Return the [X, Y] coordinate for the center point of the cell that contains the specified text.  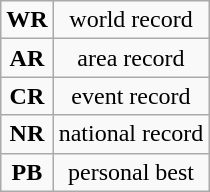
AR [27, 58]
area record [131, 58]
WR [27, 20]
world record [131, 20]
CR [27, 96]
PB [27, 172]
event record [131, 96]
personal best [131, 172]
NR [27, 134]
national record [131, 134]
